Detect which cell encompasses the target text, then output its [x, y] center coordinate. 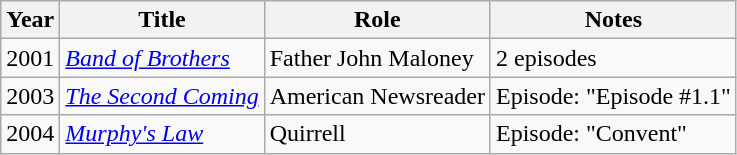
2 episodes [613, 58]
Notes [613, 20]
Murphy's Law [162, 134]
Quirrell [377, 134]
2003 [30, 96]
Role [377, 20]
Band of Brothers [162, 58]
2004 [30, 134]
The Second Coming [162, 96]
Year [30, 20]
Episode: "Convent" [613, 134]
Father John Maloney [377, 58]
Episode: "Episode #1.1" [613, 96]
Title [162, 20]
2001 [30, 58]
American Newsreader [377, 96]
